Pinpoint the cell where the given text exists, returning its (X, Y) midpoint coordinate. 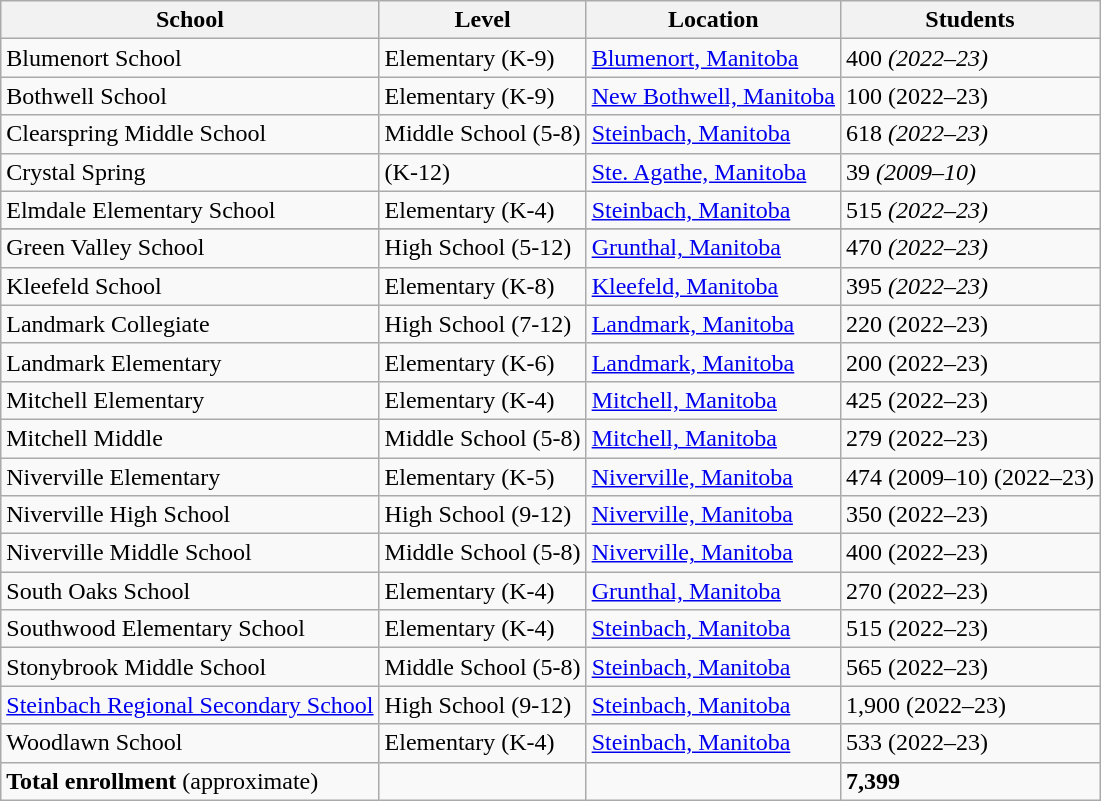
Bothwell School (190, 96)
High School (5-12) (482, 248)
Kleefeld, Manitoba (713, 286)
Stonybrook Middle School (190, 667)
425 (2022–23) (970, 400)
395 (2022–23) (970, 286)
Clearspring Middle School (190, 134)
Niverville Elementary (190, 477)
Woodlawn School (190, 743)
Elmdale Elementary School (190, 210)
Crystal Spring (190, 172)
200 (2022–23) (970, 362)
350 (2022–23) (970, 515)
470 (2022–23) (970, 248)
Elementary (K-6) (482, 362)
Mitchell Middle (190, 438)
Niverville High School (190, 515)
High School (7-12) (482, 324)
Ste. Agathe, Manitoba (713, 172)
1,900 (2022–23) (970, 705)
220 (2022–23) (970, 324)
Blumenort School (190, 58)
Landmark Elementary (190, 362)
474 (2009–10) (2022–23) (970, 477)
Landmark Collegiate (190, 324)
Location (713, 20)
Elementary (K-5) (482, 477)
618 (2022–23) (970, 134)
School (190, 20)
Steinbach Regional Secondary School (190, 705)
Blumenort, Manitoba (713, 58)
279 (2022–23) (970, 438)
South Oaks School (190, 591)
Mitchell Elementary (190, 400)
Total enrollment (approximate) (190, 781)
533 (2022–23) (970, 743)
Niverville Middle School (190, 553)
Kleefeld School (190, 286)
Level (482, 20)
7,399 (970, 781)
Elementary (K-8) (482, 286)
39 (2009–10) (970, 172)
Green Valley School (190, 248)
Students (970, 20)
270 (2022–23) (970, 591)
New Bothwell, Manitoba (713, 96)
(K-12) (482, 172)
Southwood Elementary School (190, 629)
100 (2022–23) (970, 96)
565 (2022–23) (970, 667)
